Determine the [x, y] coordinate at the center of the cell enclosing the given text.  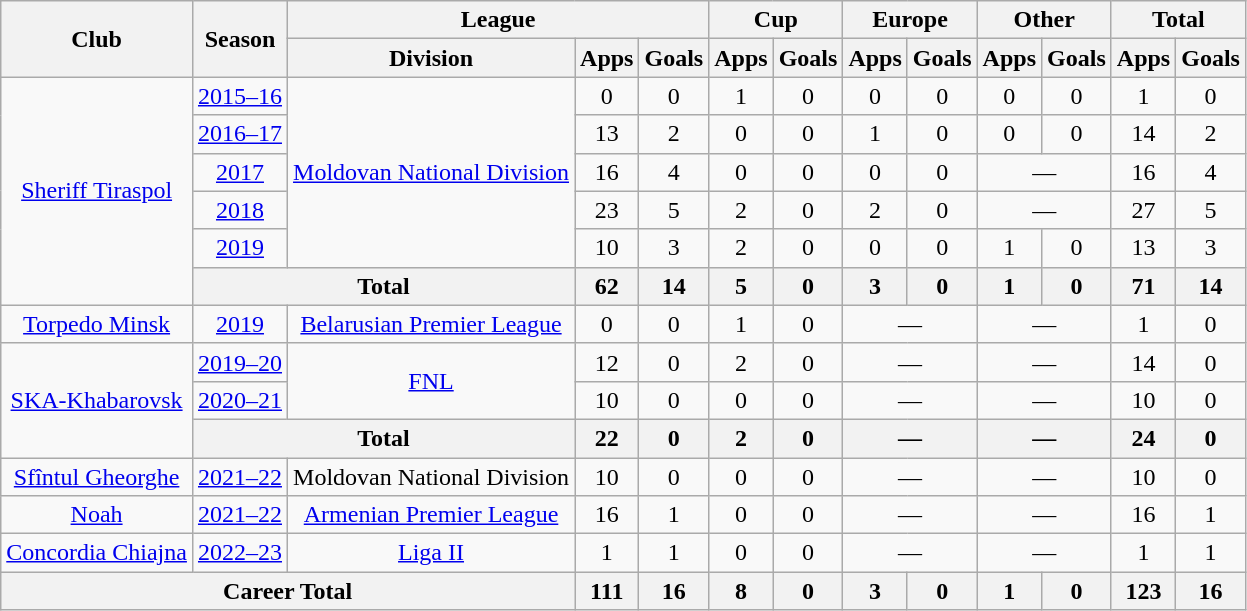
2017 [240, 172]
FNL [432, 381]
Season [240, 39]
SKA-Khabarovsk [97, 400]
12 [607, 362]
Torpedo Minsk [97, 324]
71 [1143, 286]
2019–20 [240, 362]
Liga II [432, 553]
Europe [910, 20]
Sfîntul Gheorghe [97, 477]
123 [1143, 591]
111 [607, 591]
24 [1143, 438]
2020–21 [240, 400]
Division [432, 58]
22 [607, 438]
Career Total [288, 591]
2018 [240, 210]
27 [1143, 210]
Noah [97, 515]
23 [607, 210]
Other [1044, 20]
Sheriff Tiraspol [97, 191]
Cup [776, 20]
2015–16 [240, 96]
Armenian Premier League [432, 515]
8 [741, 591]
Concordia Chiajna [97, 553]
2022–23 [240, 553]
Belarusian Premier League [432, 324]
62 [607, 286]
League [498, 20]
2016–17 [240, 134]
Club [97, 39]
